Locate the cell with the specified text and output its (X, Y) center coordinate. 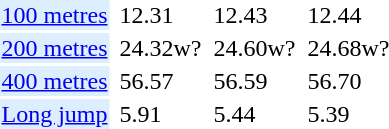
100 metres (54, 15)
56.59 (254, 81)
200 metres (54, 48)
5.91 (160, 114)
24.60w? (254, 48)
Long jump (54, 114)
5.44 (254, 114)
56.57 (160, 81)
12.31 (160, 15)
12.43 (254, 15)
24.32w? (160, 48)
400 metres (54, 81)
